Provide the [X, Y] coordinate of the cell's center where the given text is located.  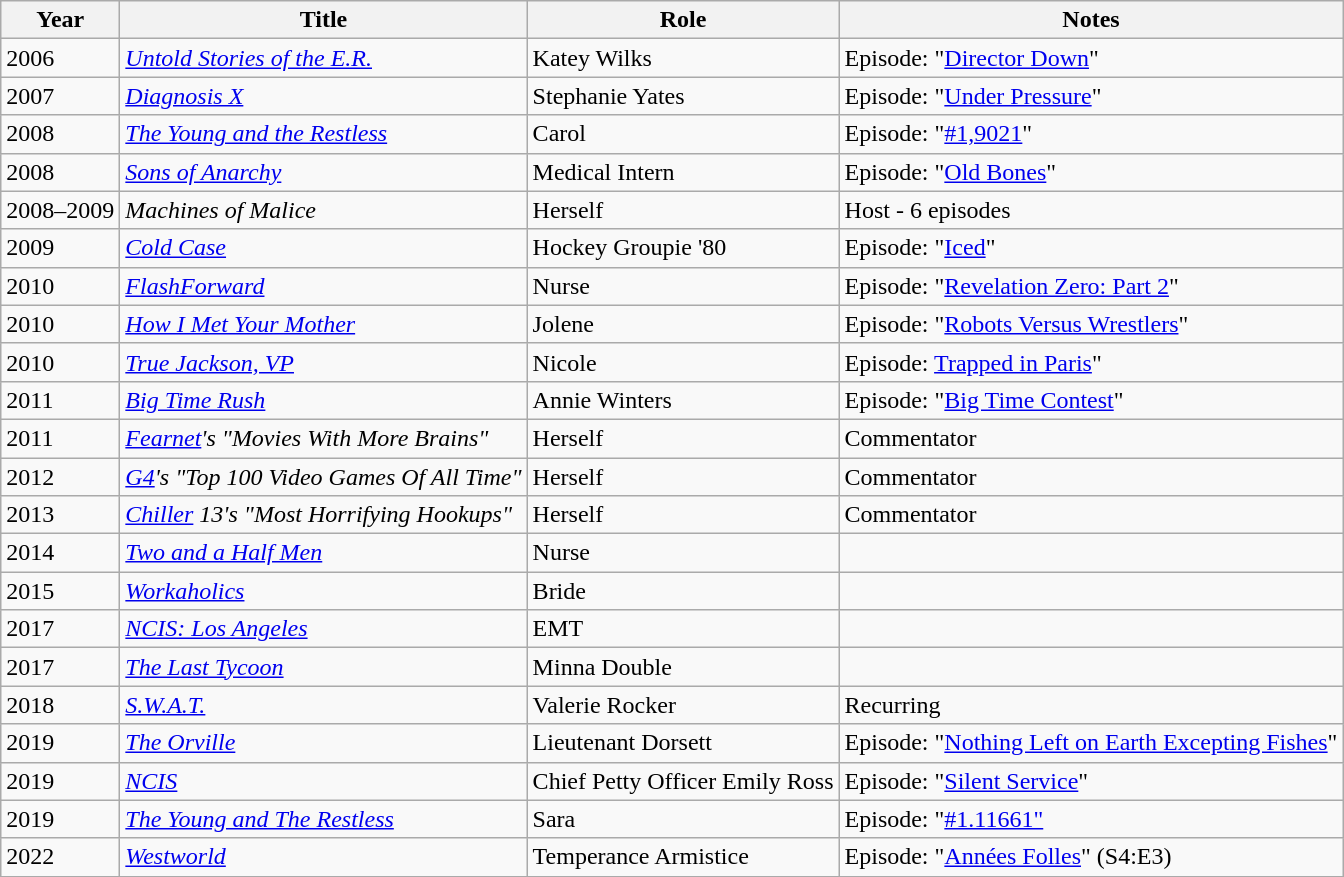
Medical Intern [683, 172]
Two and a Half Men [324, 553]
Annie Winters [683, 400]
Episode: "Années Folles" (S4:E3) [1091, 857]
2018 [60, 705]
Episode: "Revelation Zero: Part 2" [1091, 286]
Episode: "Director Down" [1091, 58]
Sons of Anarchy [324, 172]
2012 [60, 477]
Stephanie Yates [683, 96]
NCIS: Los Angeles [324, 629]
Episode: "Big Time Contest" [1091, 400]
2015 [60, 591]
Minna Double [683, 667]
Diagnosis X [324, 96]
2013 [60, 515]
Episode: "Robots Versus Wrestlers" [1091, 324]
Cold Case [324, 248]
Episode: "Nothing Left on Earth Excepting Fishes" [1091, 743]
Episode: "Iced" [1091, 248]
Role [683, 20]
The Young and the Restless [324, 134]
Title [324, 20]
2008–2009 [60, 210]
Recurring [1091, 705]
2006 [60, 58]
Hockey Groupie '80 [683, 248]
G4's "Top 100 Video Games Of All Time" [324, 477]
EMT [683, 629]
The Last Tycoon [324, 667]
Sara [683, 819]
S.W.A.T. [324, 705]
Valerie Rocker [683, 705]
Carol [683, 134]
Episode: "Silent Service" [1091, 781]
Temperance Armistice [683, 857]
Machines of Malice [324, 210]
Episode: Trapped in Paris" [1091, 362]
Katey Wilks [683, 58]
How I Met Your Mother [324, 324]
NCIS [324, 781]
Host - 6 episodes [1091, 210]
FlashForward [324, 286]
Chief Petty Officer Emily Ross [683, 781]
Chiller 13's "Most Horrifying Hookups" [324, 515]
Nicole [683, 362]
Workaholics [324, 591]
2022 [60, 857]
Lieutenant Dorsett [683, 743]
Episode: "#1,9021" [1091, 134]
Big Time Rush [324, 400]
Episode: "Under Pressure" [1091, 96]
Untold Stories of the E.R. [324, 58]
Westworld [324, 857]
Year [60, 20]
2007 [60, 96]
Jolene [683, 324]
The Orville [324, 743]
Episode: "Old Bones" [1091, 172]
2014 [60, 553]
Notes [1091, 20]
Episode: "#1.11661" [1091, 819]
True Jackson, VP [324, 362]
The Young and The Restless [324, 819]
Fearnet's "Movies With More Brains" [324, 438]
Bride [683, 591]
2009 [60, 248]
